Search for the cell housing the specified text and yield its (X, Y) center coordinate. 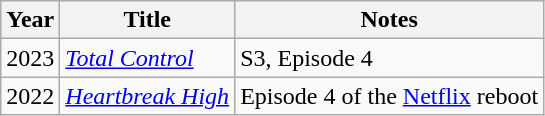
S3, Episode 4 (390, 58)
Title (148, 20)
2022 (30, 96)
2023 (30, 58)
Year (30, 20)
Heartbreak High (148, 96)
Notes (390, 20)
Episode 4 of the Netflix reboot (390, 96)
Total Control (148, 58)
